Find where the given text appears and provide that cell's center as (x, y) coordinate. 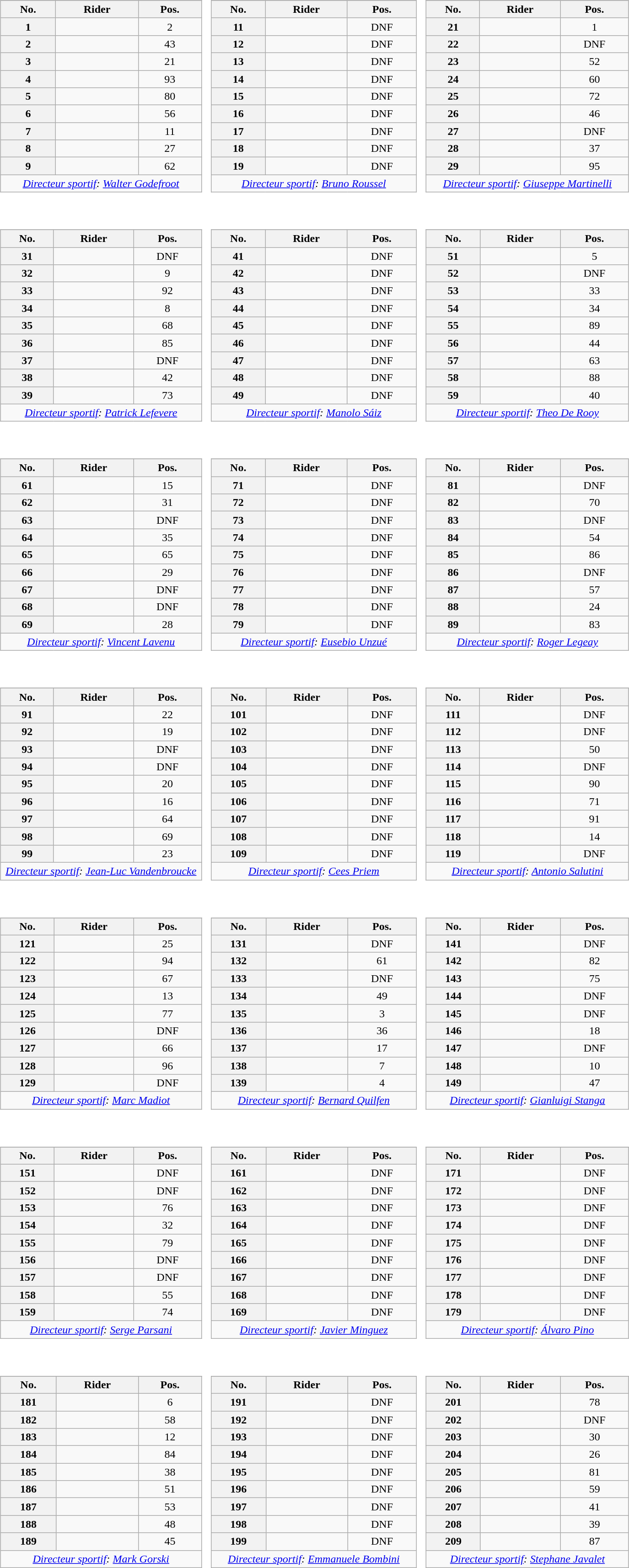
183 (28, 1437)
182 (28, 1419)
194 (238, 1455)
103 (238, 749)
137 (238, 1048)
Directeur sportif: Giuseppe Martinelli (527, 183)
Directeur sportif: Álvaro Pino (527, 1330)
159 (27, 1312)
113 (453, 749)
109 (238, 854)
119 (453, 854)
128 (27, 1065)
134 (238, 996)
133 (238, 978)
158 (27, 1295)
30 (595, 1437)
157 (27, 1278)
Directeur sportif: Roger Legeay (527, 642)
106 (238, 801)
123 (27, 978)
209 (453, 1541)
126 (27, 1031)
Directeur sportif: Eusebio Unzué (314, 642)
No. Rider Pos. 131 DNF 132 61 133 DNF 134 49 135 3 136 36 137 17 138 7 139 4 Directeur sportif: Bernard Quilfen (317, 1007)
Directeur sportif: Antonio Salutini (527, 871)
60 (595, 79)
149 (453, 1083)
198 (238, 1524)
Directeur sportif: Marc Madiot (101, 1101)
205 (453, 1472)
70 (595, 503)
Directeur sportif: Javier Minguez (314, 1330)
Directeur sportif: Patrick Lefevere (101, 413)
208 (453, 1524)
173 (453, 1208)
No. Rider Pos. 41 DNF 42 DNF 43 DNF 44 DNF 45 DNF 46 DNF 47 DNF 48 DNF 49 DNF Directeur sportif: Manolo Sáiz (317, 319)
115 (453, 784)
105 (238, 784)
151 (27, 1173)
174 (453, 1225)
10 (595, 1065)
185 (28, 1472)
Directeur sportif: Vincent Lavenu (101, 642)
167 (238, 1278)
102 (238, 732)
202 (453, 1419)
No. Rider Pos. 161 DNF 162 DNF 163 DNF 164 DNF 165 DNF 166 DNF 167 DNF 168 DNF 169 DNF Directeur sportif: Javier Minguez (317, 1236)
169 (238, 1312)
207 (453, 1507)
98 (27, 836)
164 (238, 1225)
132 (238, 961)
Directeur sportif: Gianluigi Stanga (527, 1101)
Directeur sportif: Stephane Javalet (527, 1559)
104 (238, 767)
206 (453, 1489)
144 (453, 996)
122 (27, 961)
90 (595, 784)
Directeur sportif: Jean-Luc Vandenbroucke (101, 871)
97 (27, 819)
143 (453, 978)
203 (453, 1437)
193 (238, 1437)
196 (238, 1489)
152 (27, 1190)
145 (453, 1013)
156 (27, 1260)
204 (453, 1455)
124 (27, 996)
163 (238, 1208)
No. Rider Pos. 101 DNF 102 DNF 103 DNF 104 DNF 105 DNF 106 DNF 107 DNF 108 DNF 109 DNF Directeur sportif: Cees Priem (317, 778)
125 (27, 1013)
175 (453, 1243)
Directeur sportif: Bruno Roussel (314, 183)
Directeur sportif: Bernard Quilfen (314, 1101)
129 (27, 1083)
121 (27, 944)
Directeur sportif: Theo De Rooy (527, 413)
136 (238, 1031)
197 (238, 1507)
187 (28, 1507)
50 (595, 749)
127 (27, 1048)
179 (453, 1312)
199 (238, 1541)
107 (238, 819)
116 (453, 801)
146 (453, 1031)
148 (453, 1065)
141 (453, 944)
Directeur sportif: Manolo Sáiz (314, 413)
181 (28, 1402)
172 (453, 1190)
112 (453, 732)
138 (238, 1065)
154 (27, 1225)
192 (238, 1419)
142 (453, 961)
176 (453, 1260)
201 (453, 1402)
117 (453, 819)
177 (453, 1278)
155 (27, 1243)
184 (28, 1455)
188 (28, 1524)
131 (238, 944)
Directeur sportif: Serge Parsani (101, 1330)
108 (238, 836)
20 (167, 784)
186 (28, 1489)
118 (453, 836)
111 (453, 714)
189 (28, 1541)
168 (238, 1295)
114 (453, 767)
171 (453, 1173)
165 (238, 1243)
Directeur sportif: Cees Priem (314, 871)
195 (238, 1472)
147 (453, 1048)
162 (238, 1190)
40 (595, 395)
135 (238, 1013)
166 (238, 1260)
139 (238, 1083)
80 (170, 97)
Directeur sportif: Emmanuele Bombini (314, 1559)
Directeur sportif: Walter Godefroot (101, 183)
Directeur sportif: Mark Gorski (101, 1559)
No. Rider Pos. 71 DNF 72 DNF 73 DNF 74 DNF 75 DNF 76 DNF 77 DNF 78 DNF 79 DNF Directeur sportif: Eusebio Unzué (317, 548)
161 (238, 1173)
191 (238, 1402)
178 (453, 1295)
99 (27, 854)
101 (238, 714)
153 (27, 1208)
